Extract the [X, Y] coordinate from the center of the cell holding the provided text.  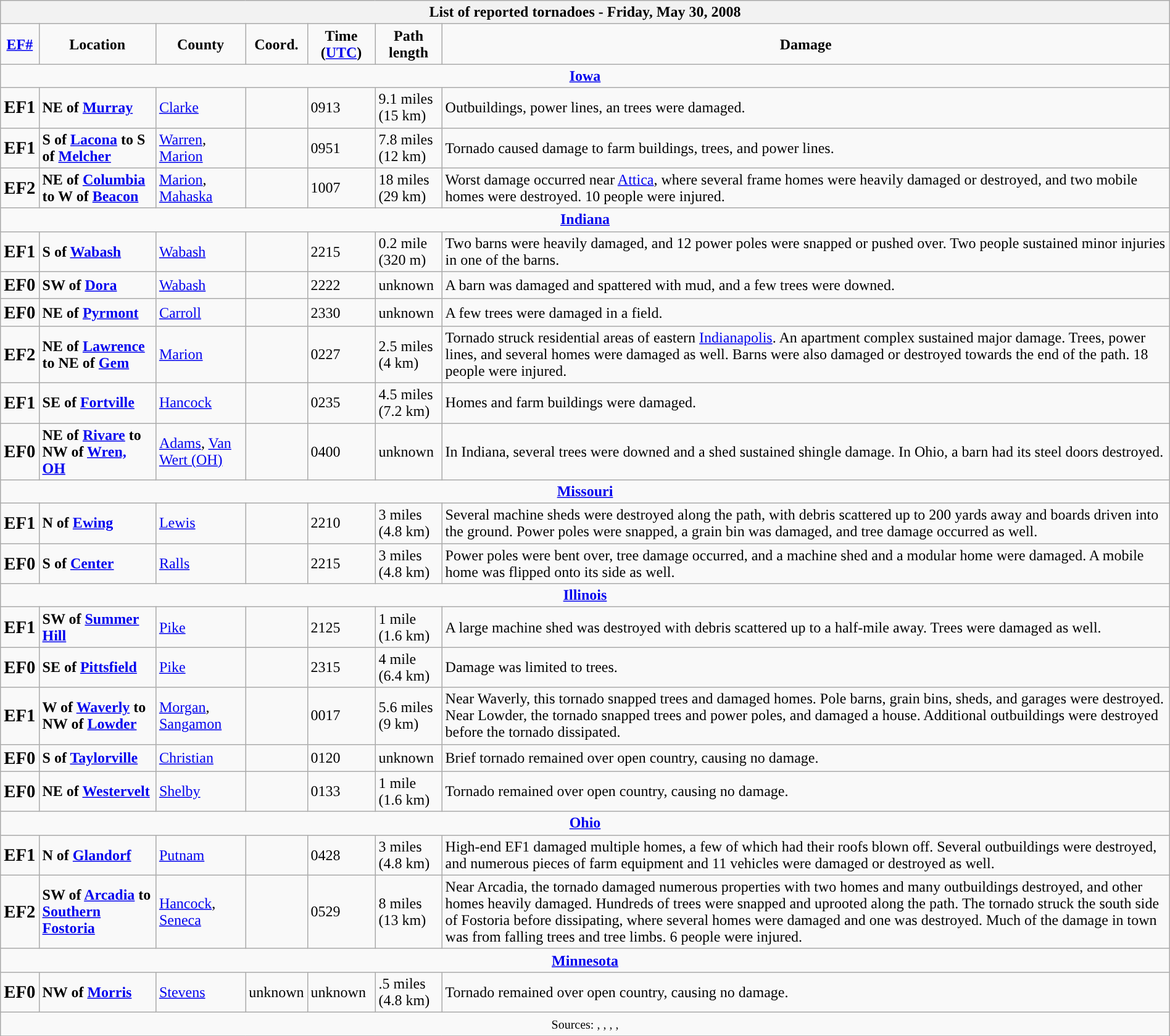
1 mile (1.6 km) [409, 791]
Clarke [200, 107]
0227 [341, 354]
0951 [341, 148]
A few trees were damaged in a field. [806, 312]
Illinois [585, 595]
0529 [341, 912]
7.8 miles(12 km) [409, 148]
S of Center [97, 564]
2210 [341, 523]
Stevens [200, 992]
2222 [341, 285]
2330 [341, 312]
Time (UTC) [341, 44]
18 miles(29 km) [409, 188]
8 miles(13 km) [409, 912]
NE of Columbia to W of Beacon [97, 188]
SW of Summer Hill [97, 627]
2125 [341, 627]
Hancock, Seneca [200, 912]
SE of Fortville [97, 402]
NE of Murray [97, 107]
1007 [341, 188]
.5 miles (4.8 km) [409, 992]
S of Taylorville [97, 758]
A barn was damaged and spattered with mud, and a few trees were downed. [806, 285]
Indiana [585, 220]
2315 [341, 668]
2.5 miles(4 km) [409, 354]
In Indiana, several trees were downed and a shed sustained shingle damage. In Ohio, a barn had its steel doors destroyed. [806, 452]
N of Ewing [97, 523]
0120 [341, 758]
5.6 miles(9 km) [409, 716]
Lewis [200, 523]
Outbuildings, power lines, an trees were damaged. [806, 107]
3 miles(4.8 km) [409, 564]
Morgan, Sangamon [200, 716]
0428 [341, 855]
Marion, Mahaska [200, 188]
Shelby [200, 791]
1 mile(1.6 km) [409, 627]
Sources: , , , , [585, 1024]
Warren, Marion [200, 148]
NE of Pyrmont [97, 312]
4.5 miles(7.2 km) [409, 402]
Ohio [585, 823]
Two barns were heavily damaged, and 12 power poles were snapped or pushed over. Two people sustained minor injuries in one of the barns. [806, 252]
Damage [806, 44]
NE of Rivare to NW of Wren, OH [97, 452]
Missouri [585, 492]
List of reported tornadoes - Friday, May 30, 2008 [585, 12]
Tornado caused damage to farm buildings, trees, and power lines. [806, 148]
NE of Westervelt [97, 791]
9.1 miles(15 km) [409, 107]
0235 [341, 402]
A large machine shed was destroyed with debris scattered up to a half-mile away. Trees were damaged as well. [806, 627]
NW of Morris [97, 992]
SW of Dora [97, 285]
Marion [200, 354]
Carroll [200, 312]
SW of Arcadia to Southern Fostoria [97, 912]
Hancock [200, 402]
Christian [200, 758]
S of Wabash [97, 252]
County [200, 44]
Coord. [276, 44]
N of Glandorf [97, 855]
Path length [409, 44]
Location [97, 44]
Damage was limited to trees. [806, 668]
Homes and farm buildings were damaged. [806, 402]
Ralls [200, 564]
S of Lacona to S of Melcher [97, 148]
4 mile(6.4 km) [409, 668]
0400 [341, 452]
0133 [341, 791]
Adams, Van Wert (OH) [200, 452]
W of Waverly to NW of Lowder [97, 716]
Putnam [200, 855]
0913 [341, 107]
SE of Pittsfield [97, 668]
NE of Lawrence to NE of Gem [97, 354]
Iowa [585, 76]
0.2 mile(320 m) [409, 252]
Brief tornado remained over open country, causing no damage. [806, 758]
0017 [341, 716]
EF# [20, 44]
Minnesota [585, 960]
